Search for the cell housing the specified text and yield its [x, y] center coordinate. 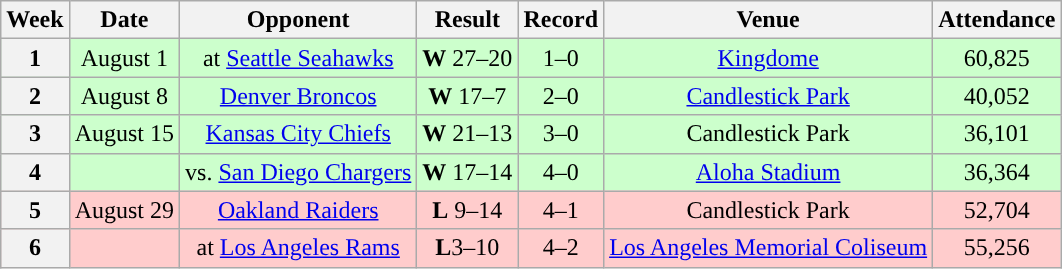
5 [35, 210]
52,704 [997, 210]
W 27–20 [468, 58]
36,101 [997, 134]
L3–10 [468, 248]
36,364 [997, 172]
4–0 [561, 172]
Attendance [997, 20]
2 [35, 96]
Opponent [298, 20]
Kansas City Chiefs [298, 134]
W 21–13 [468, 134]
L 9–14 [468, 210]
Oakland Raiders [298, 210]
Los Angeles Memorial Coliseum [768, 248]
4–1 [561, 210]
Kingdome [768, 58]
August 15 [124, 134]
August 1 [124, 58]
Denver Broncos [298, 96]
Aloha Stadium [768, 172]
40,052 [997, 96]
at Seattle Seahawks [298, 58]
3–0 [561, 134]
4–2 [561, 248]
August 29 [124, 210]
4 [35, 172]
Week [35, 20]
60,825 [997, 58]
August 8 [124, 96]
Result [468, 20]
Date [124, 20]
at Los Angeles Rams [298, 248]
W 17–7 [468, 96]
Venue [768, 20]
2–0 [561, 96]
W 17–14 [468, 172]
1 [35, 58]
6 [35, 248]
55,256 [997, 248]
vs. San Diego Chargers [298, 172]
1–0 [561, 58]
Record [561, 20]
3 [35, 134]
